Scan for the cell matching the given text and deliver its (x, y) coordinate at center. 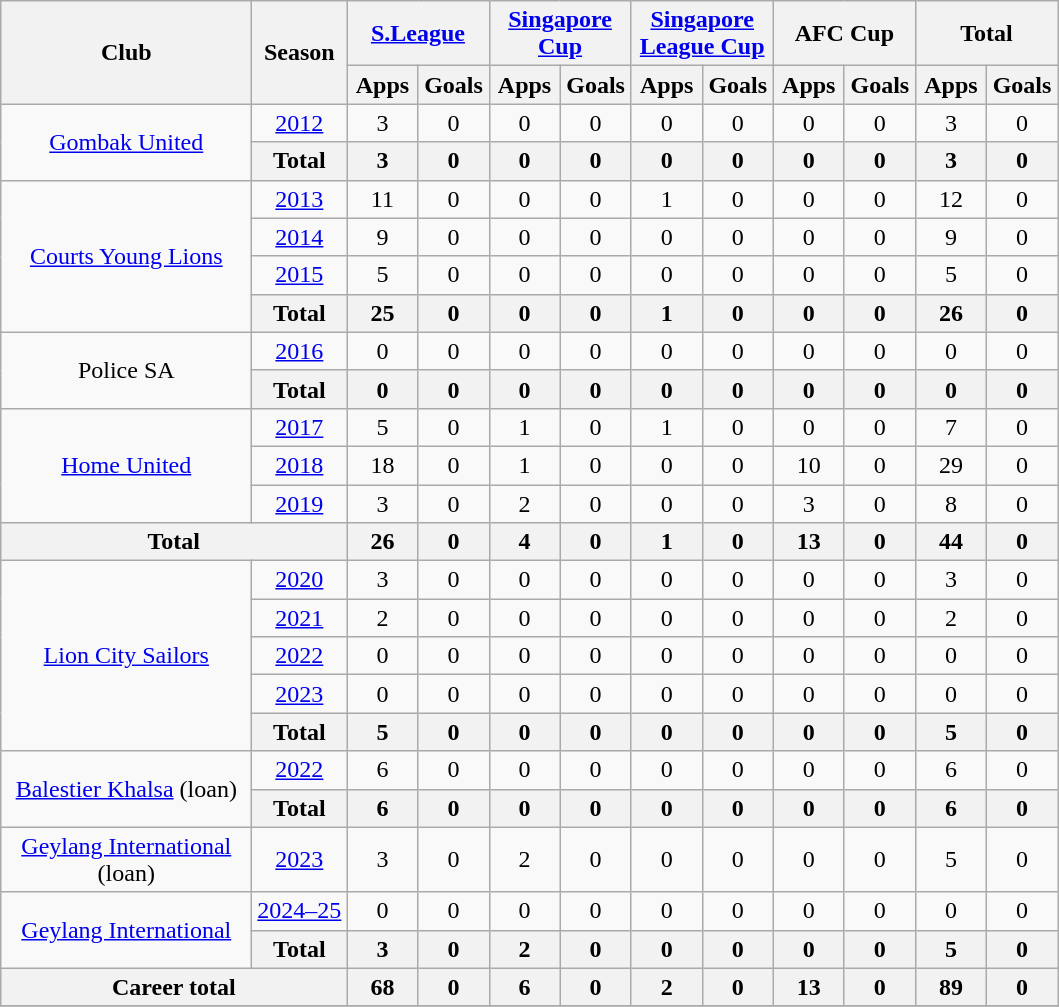
10 (808, 465)
AFC Cup (844, 34)
2015 (300, 275)
SingaporeLeague Cup (702, 34)
25 (382, 313)
Balestier Khalsa (loan) (126, 789)
Home United (126, 465)
68 (382, 987)
2013 (300, 199)
11 (382, 199)
Geylang International (126, 930)
8 (950, 503)
2024–25 (300, 911)
2018 (300, 465)
Police SA (126, 370)
89 (950, 987)
Season (300, 52)
S.League (418, 34)
Career total (174, 987)
Courts Young Lions (126, 256)
4 (524, 542)
Club (126, 52)
Gombak United (126, 142)
29 (950, 465)
2019 (300, 503)
2012 (300, 123)
2016 (300, 351)
Lion City Sailors (126, 656)
2021 (300, 618)
12 (950, 199)
Singapore Cup (560, 34)
7 (950, 427)
Geylang International (loan) (126, 860)
44 (950, 542)
2017 (300, 427)
2014 (300, 237)
2020 (300, 580)
18 (382, 465)
